Return (X, Y) of the center of cell containing provided text 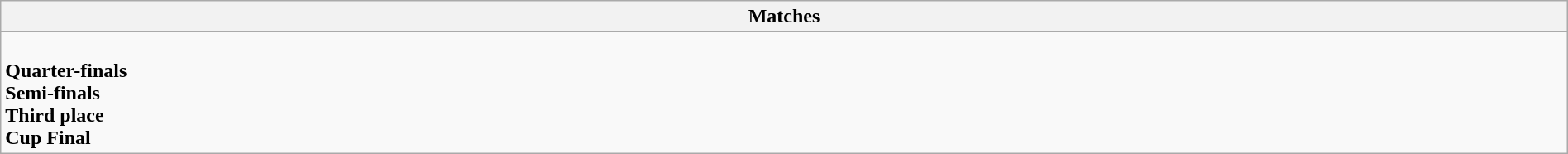
Matches (784, 17)
Quarter-finals Semi-finals Third place Cup Final (784, 93)
